Search for the cell housing the specified text and yield its (x, y) center coordinate. 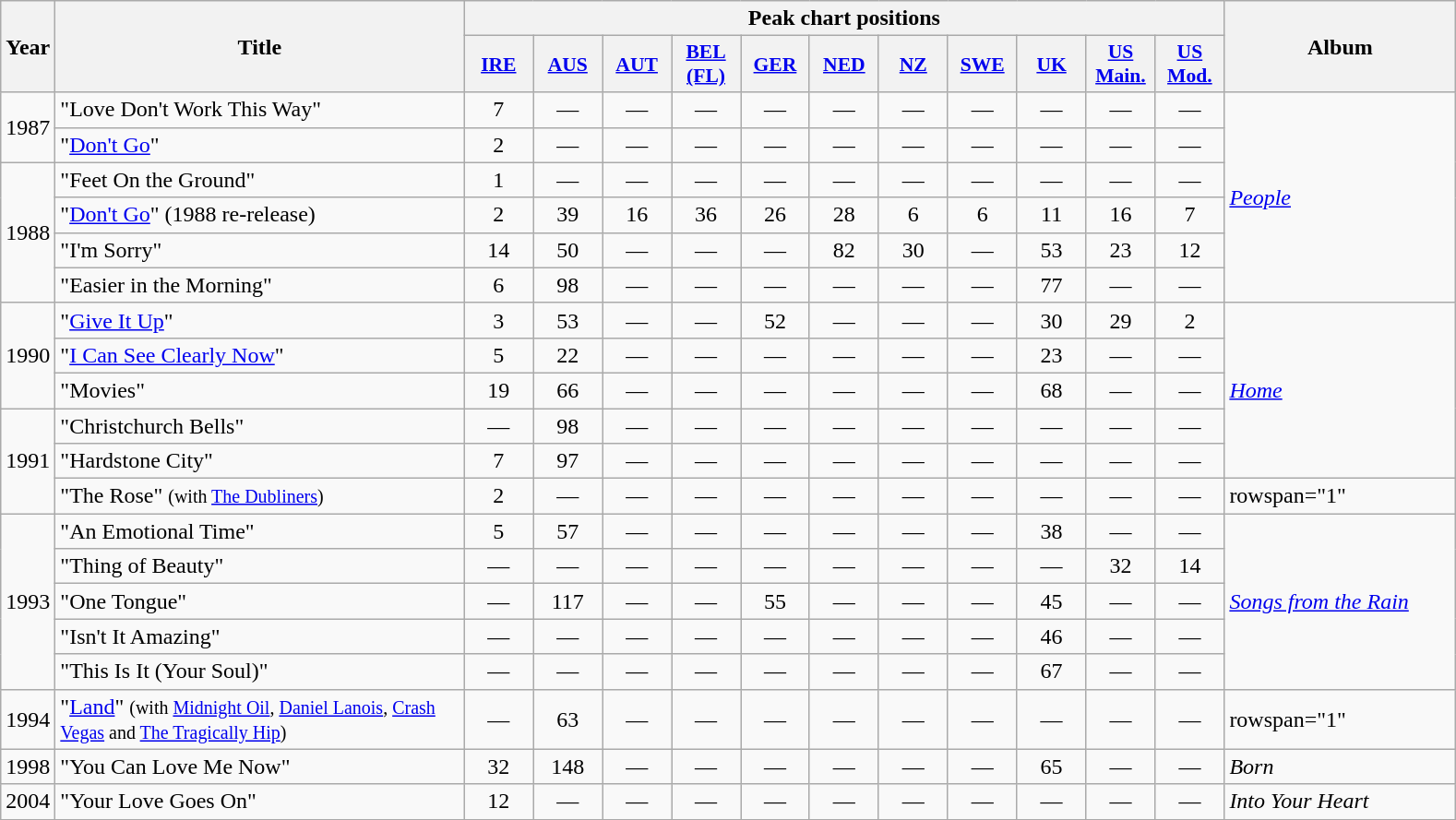
1987 (28, 127)
28 (843, 215)
"Feet On the Ground" (260, 180)
"One Tongue" (260, 601)
Album (1340, 46)
1993 (28, 601)
UK (1052, 65)
19 (498, 390)
AUT (637, 65)
2004 (28, 802)
"This Is It (Your Soul)" (260, 671)
1990 (28, 355)
63 (568, 719)
NZ (913, 65)
"Hardstone City" (260, 461)
"Easier in the Morning" (260, 285)
57 (568, 531)
"Don't Go" (260, 145)
"Love Don't Work This Way" (260, 110)
26 (775, 215)
"You Can Love Me Now" (260, 767)
3 (498, 320)
SWE (982, 65)
Home (1340, 390)
1991 (28, 460)
38 (1052, 531)
"Thing of Beauty" (260, 566)
66 (568, 390)
39 (568, 215)
"Give It Up" (260, 320)
46 (1052, 636)
1998 (28, 767)
36 (707, 215)
55 (775, 601)
77 (1052, 285)
"I'm Sorry" (260, 250)
1988 (28, 232)
BEL(FL) (707, 65)
52 (775, 320)
"Land" (with Midnight Oil, Daniel Lanois, Crash Vegas and The Tragically Hip) (260, 719)
29 (1120, 320)
22 (568, 355)
AUS (568, 65)
97 (568, 461)
Year (28, 46)
1 (498, 180)
82 (843, 250)
"The Rose" (with The Dubliners) (260, 496)
USMain. (1120, 65)
"Movies" (260, 390)
USMod. (1190, 65)
IRE (498, 65)
Peak chart positions (844, 18)
"I Can See Clearly Now" (260, 355)
45 (1052, 601)
Title (260, 46)
"Christchurch Bells" (260, 425)
Songs from the Rain (1340, 601)
Born (1340, 767)
148 (568, 767)
"Don't Go" (1988 re-release) (260, 215)
GER (775, 65)
"An Emotional Time" (260, 531)
"Isn't It Amazing" (260, 636)
65 (1052, 767)
People (1340, 197)
67 (1052, 671)
68 (1052, 390)
50 (568, 250)
"Your Love Goes On" (260, 802)
NED (843, 65)
11 (1052, 215)
Into Your Heart (1340, 802)
1994 (28, 719)
117 (568, 601)
